Scan for the cell matching the given text and deliver its (X, Y) coordinate at center. 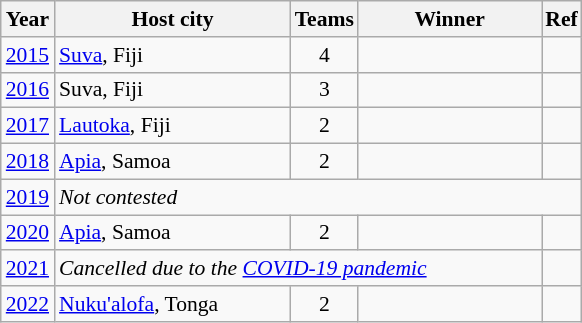
Winner (450, 19)
2021 (28, 269)
2015 (28, 55)
Not contested (318, 197)
Cancelled due to the COVID-19 pandemic (298, 269)
Lautoka, Fiji (172, 126)
4 (324, 55)
Host city (172, 19)
Teams (324, 19)
2020 (28, 233)
2019 (28, 197)
2022 (28, 304)
2018 (28, 162)
2017 (28, 126)
2016 (28, 90)
Ref (562, 19)
Nuku'alofa, Tonga (172, 304)
3 (324, 90)
Year (28, 19)
